Detect which cell encompasses the target text, then output its (X, Y) center coordinate. 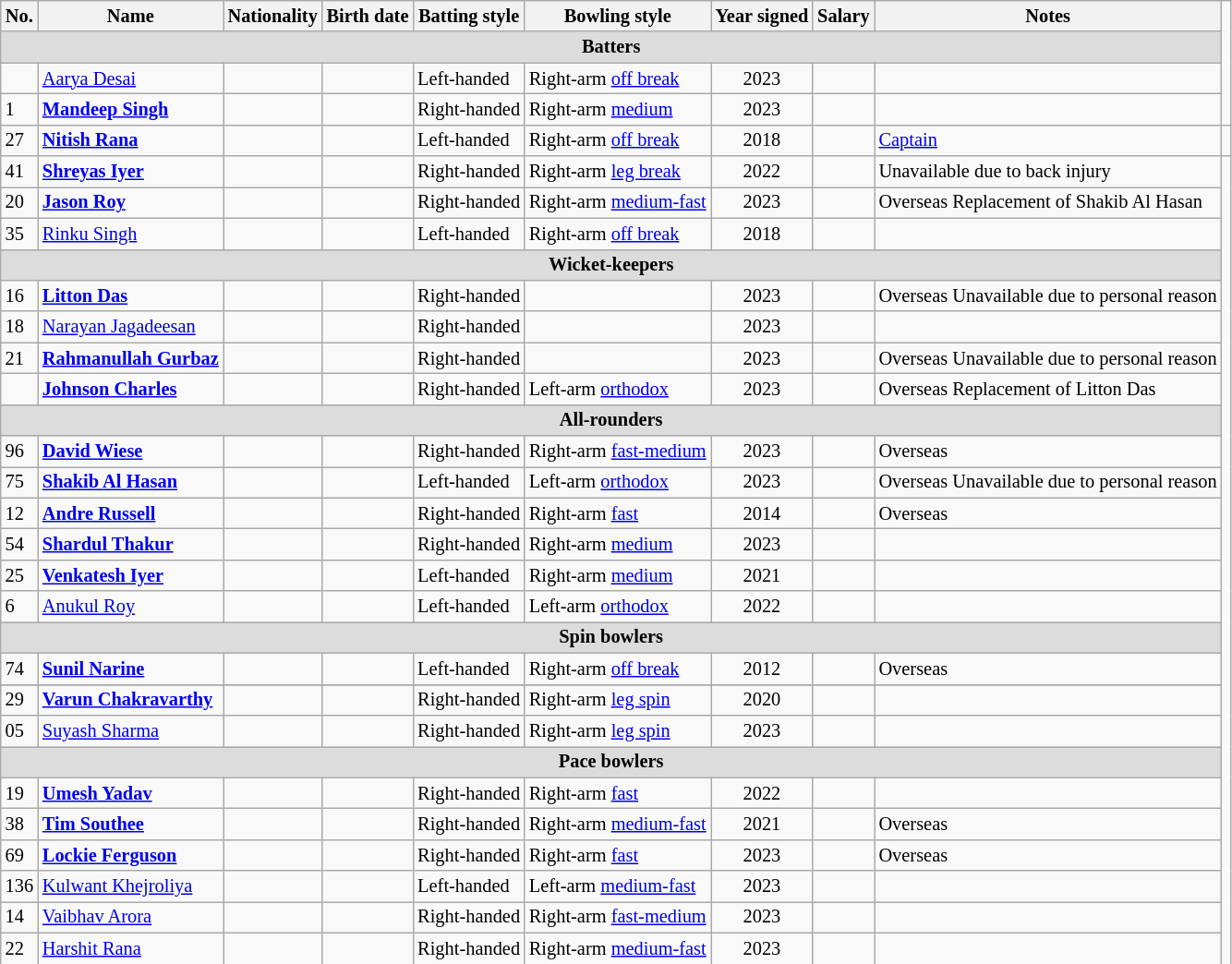
136 (19, 886)
2012 (763, 669)
Lockie Ferguson (131, 855)
69 (19, 855)
Right-arm leg break (618, 172)
18 (19, 327)
Notes (1048, 16)
Suyash Sharma (131, 730)
Umesh Yadav (131, 793)
All-rounders (611, 420)
29 (19, 700)
Mandeep Singh (131, 109)
Harshit Rana (131, 948)
Tim Southee (131, 824)
Left-arm medium-fast (618, 886)
Sunil Narine (131, 669)
Pace bowlers (611, 762)
Litton Das (131, 295)
Unavailable due to back injury (1048, 172)
Narayan Jagadeesan (131, 327)
35 (19, 234)
Year signed (763, 16)
Nationality (273, 16)
Jason Roy (131, 202)
Overseas Replacement of Litton Das (1048, 389)
Venkatesh Iyer (131, 575)
Aarya Desai (131, 78)
6 (19, 607)
2020 (763, 700)
05 (19, 730)
Birth date (368, 16)
Rinku Singh (131, 234)
41 (19, 172)
12 (19, 513)
1 (19, 109)
Kulwant Khejroliya (131, 886)
Andre Russell (131, 513)
Shakib Al Hasan (131, 482)
96 (19, 452)
16 (19, 295)
Spin bowlers (611, 637)
21 (19, 358)
20 (19, 202)
Vaibhav Arora (131, 917)
Overseas Replacement of Shakib Al Hasan (1048, 202)
No. (19, 16)
19 (19, 793)
14 (19, 917)
Batting style (469, 16)
38 (19, 824)
Shreyas Iyer (131, 172)
David Wiese (131, 452)
Wicket-keepers (611, 265)
25 (19, 575)
75 (19, 482)
Johnson Charles (131, 389)
Name (131, 16)
Varun Chakravarthy (131, 700)
Shardul Thakur (131, 544)
Rahmanullah Gurbaz (131, 358)
2014 (763, 513)
Captain (1048, 140)
Nitish Rana (131, 140)
27 (19, 140)
Batters (611, 47)
74 (19, 669)
54 (19, 544)
Bowling style (618, 16)
Anukul Roy (131, 607)
22 (19, 948)
Salary (843, 16)
